Output the [X, Y] coordinate of the center of the cell containing the given text.  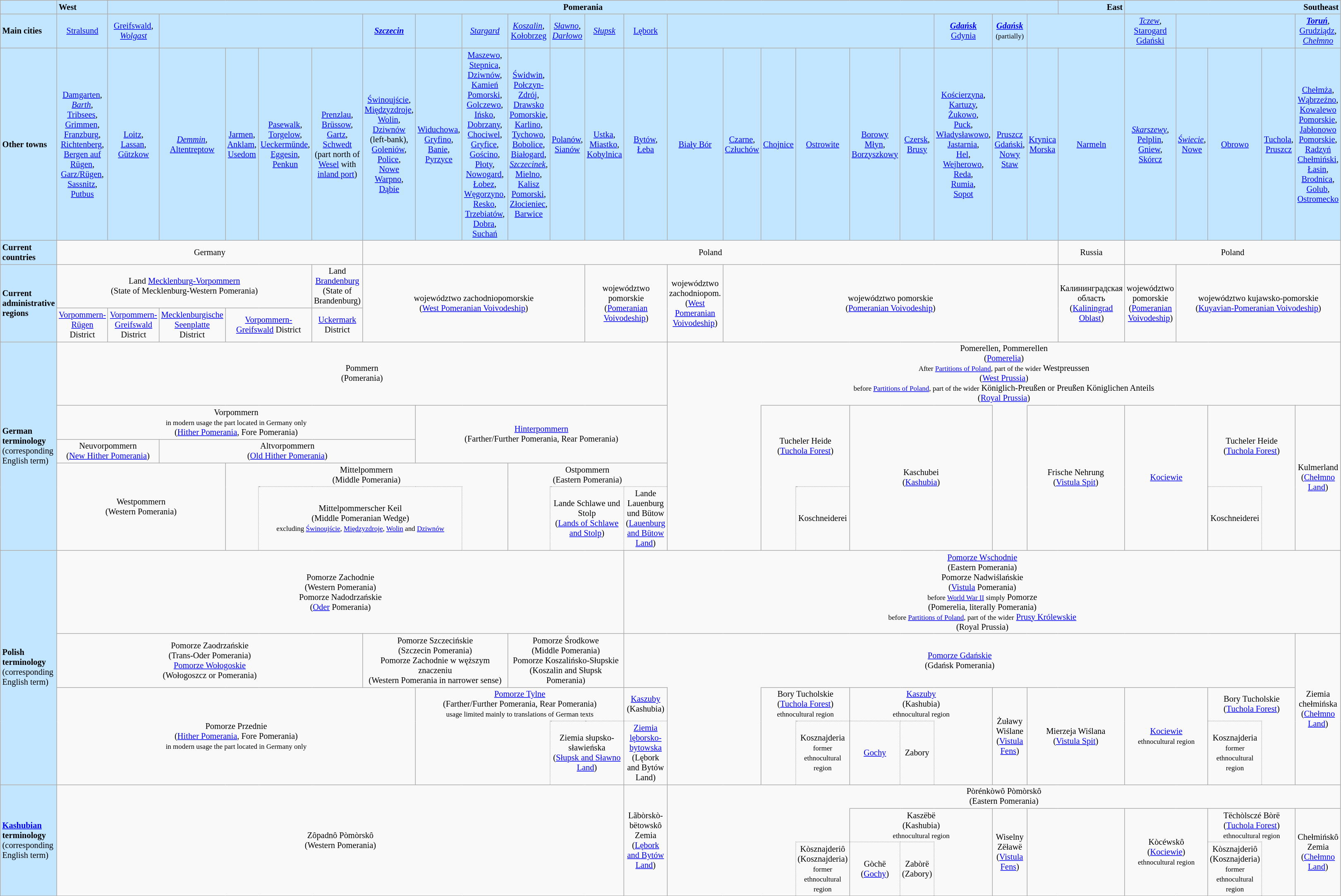
Lębork [646, 31]
Bory Tucholskie(Tuchola Forest)ethnocultural region [805, 704]
Tëchòlsczé Bòrë (Tuchola Forest) ethnocultural region [1252, 825]
Narmeln [1091, 144]
Świdwin,Połczyn-Zdrój,Drawsko Pomorskie,Karlino,Tychowo,Bobolice,Białogard,Szczecinek,Mielno,Kalisz Pomorski,Złocieniec,Barwice [529, 144]
Pomorze Przednie(Hither Pomerania, Fore Pomerania)in modern usage the part located in Germany only [236, 736]
Mecklenburgische Seenplatte District [192, 325]
Demmin,Altentreptow [192, 144]
Damgarten,Barth, Tribsees,Grimmen,Franzburg,Richtenberg,Bergen auf Rügen,Garz/Rügen, Sassnitz,Putbus [82, 144]
Koszalin,Kołobrzeg [529, 31]
Land Mecklenburg-Vorpommern(State of Mecklenburg-Western Pomerania) [184, 286]
Vorpommern-Rügen District [82, 325]
Prenzlau,Brüssow,Gartz,Schwedt (part north of Wesel with inland port) [338, 144]
Ostpommern(Eastern Pomerania) [587, 475]
Tczew,Starogard Gdański [1150, 31]
Zabory [917, 753]
Altvorpommern (Old Hither Pomerania) [287, 451]
Kaszuby(Kashubia)ethnocultural region [921, 704]
Pòrénkòwô Pòmòrskô(Eastern Pomerania) [1004, 796]
Tuchola,Pruszcz [1279, 144]
Kòcéwskô(Kociewie)ethnocultural region [1166, 852]
Ziemia słupsko-sławieńska(Słupsk and Sławno Land) [587, 753]
GdańskGdynia [963, 31]
Sławno,Darłowo [568, 31]
Żuławy Wiślane(Vistula Fens) [1010, 736]
Mierzeja Wiślana(Vistula Spit) [1076, 736]
Lande Schlawe und Stolp(Lands of Schlawe and Stolp) [587, 518]
Калининградская область (Kaliningrad Oblast) [1091, 303]
Stargard [485, 31]
Świecie,Nowe [1192, 144]
Pommern(Pomerania) [362, 373]
Main cities [29, 31]
Mittelpommern(Middle Pomerania) [366, 475]
Pomorze Gdańskie(Gdańsk Pomerania) [960, 660]
Pasewalk,Torgelow,Ueckermünde,Eggesin,Penkun [285, 144]
Czarne,Człuchów [742, 144]
Jarmen,Anklam,Usedom [242, 144]
Frische Nehrung(Vistula Spit) [1076, 478]
województwo zachodniopomorskie(West Pomeranian Voivodeship) [474, 303]
Uckermark District [338, 325]
Pomorze Tylne(Farther/Further Pomerania, Rear Pomerania)usage limited mainly to translations of German texts [520, 704]
Wiselny Zëławë(Vistula Fens) [1010, 852]
Kociewie [1166, 478]
Kaschubei(Kashubia) [921, 478]
Stralsund [82, 31]
Kaszëbë(Kashubia)ethnocultural region [921, 825]
Krynica Morska [1042, 144]
Kościerzyna,Kartuzy,Żukowo,Puck,Władysławowo,Jastarnia,Hel,Wejherowo,Reda,Rumia,Sopot [963, 144]
Obrowo [1235, 144]
Greifswald,Wolgast [134, 31]
Zabòrë(Zabory) [917, 869]
Loitz,Lassan,Gützkow [134, 144]
Ustka,Miastko,Kobylnica [605, 144]
Polish terminology(corresponding English term) [29, 667]
Neuvorpommern (New Hither Pomerania) [108, 451]
Current countries [29, 252]
Kaszuby(Kashubia) [646, 704]
Pomorze Zaodrzańskie(Trans-Oder Pomerania)Pomorze Wołogoskie(Wołogoszcz or Pomerania) [209, 660]
Biały Bór [695, 144]
Westpommern (Western Pomerania) [141, 506]
Ostrowite [822, 144]
East [1091, 7]
Gdańsk(partially) [1010, 31]
Gòchë(Gochy) [875, 869]
Germany [209, 252]
Borowy Młyn,Borzyszkowy [875, 144]
Lãbòrskò-bëtowskô Zemia (Lębork and Bytów Land) [646, 840]
Hinterpommern(Farther/Further Pomerania, Rear Pomerania) [541, 434]
Chełmińskô Zemia(Chełmno Land) [1318, 852]
Kulmerland (Chełmno Land) [1318, 478]
Pomorze Środkowe(Middle Pomerania)Pomorze Koszalińsko-Słupskie(Koszalin and Słupsk Pomerania) [566, 660]
Pomerania [583, 7]
Kociewieethnocultural region [1166, 736]
Land Brandenburg(State of Brandenburg) [338, 286]
Pomorze Szczecińskie (Szczecin Pomerania)Pomorze Zachodnie w węższym znaczeniu(Western Pomerania in narrower sense) [435, 660]
Czersk,Brusy [917, 144]
Słupsk [605, 31]
Russia [1091, 252]
województwo zachodniopom.(West Pomeranian Voivodeship) [695, 303]
Kashubian terminology(corresponding English term) [29, 840]
Chojnice [778, 144]
Szczecin [389, 31]
German terminology(corresponding English term) [29, 446]
Pruszcz Gdański,Nowy Staw [1010, 144]
Other towns [29, 144]
Zôpadnô Pòmòrskô(Western Pomerania) [340, 840]
Bytów,Łeba [646, 144]
Bory Tucholskie (Tuchola Forest) [1252, 704]
Chełmża,Wąbrzeźno, Kowalewo Pomorskie,Jabłonowo Pomorskie,Radzyń Chełmiński,Łasin,Brodnica,Golub,Ostromecko [1318, 144]
Ziemia lęborsko-bytowska(Lębork and Bytów Land) [646, 753]
Polanów,Sianów [568, 144]
Mittelpommerscher Keil (Middle Pomeranian Wedge) excluding Świnoujście, Międzyzdroje, Wolin and Dziwnów [360, 518]
Toruń,Grudziądz,Chełmno [1318, 31]
Vorpommernin modern usage the part located in Germany only(Hither Pomerania, Fore Pomerania) [236, 422]
West [82, 7]
Current administrative regions [29, 303]
Pomorze Zachodnie(Western Pomerania)Pomorze Nadodrzańskie(Oder Pomerania) [340, 592]
województwo kujawsko-pomorskie (Kuyavian-Pomeranian Voivodeship) [1258, 303]
Widuchowa, Gryfino, Banie,Pyrzyce [439, 144]
Southeast [1233, 7]
Świnoujście, Międzyzdroje,Wolin, Dziwnów (left-bank),Goleniów,Police,Nowe Warpno,Dąbie [389, 144]
Skarszewy,Pelplin,Gniew,Skórcz [1150, 144]
Ziemia chełmińska (Chełmno Land) [1318, 709]
Lande Lauenburg und Bütow(Lauenburg and Bütow Land) [646, 518]
Gochy [875, 753]
